Return [x, y] of the center of cell containing provided text 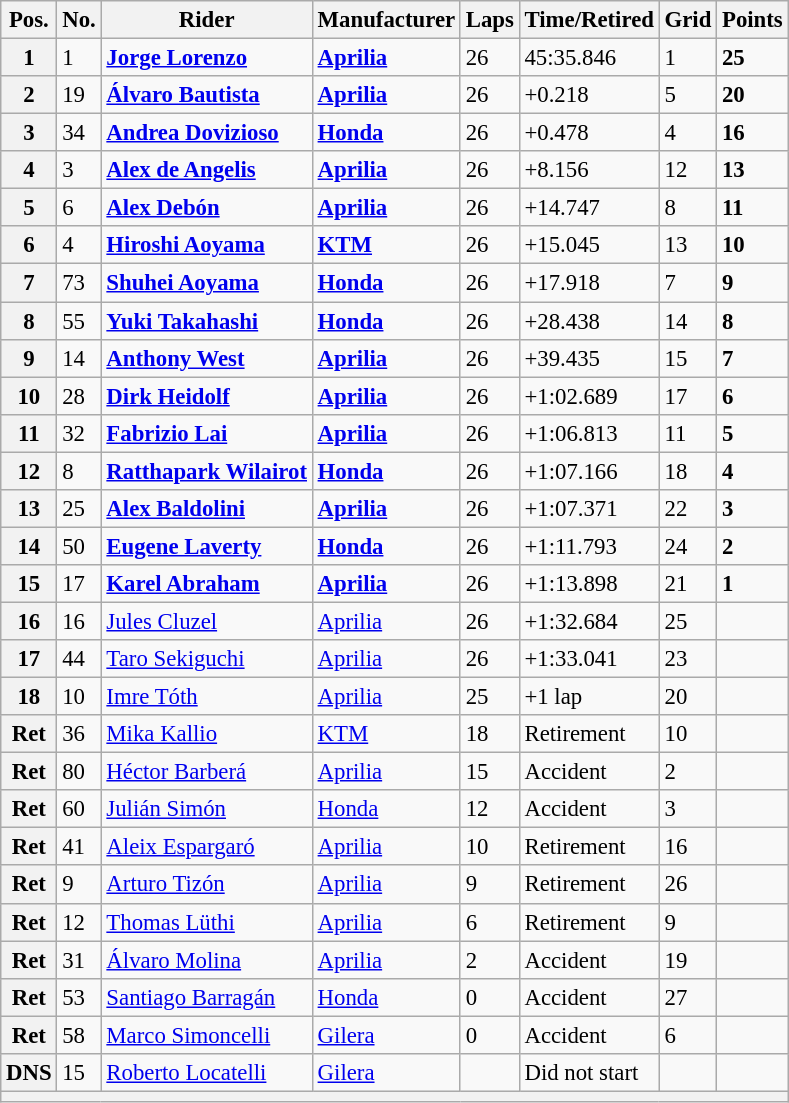
53 [79, 997]
21 [688, 584]
Thomas Lüthi [206, 922]
Did not start [589, 1073]
Álvaro Molina [206, 960]
Time/Retired [589, 20]
44 [79, 659]
Points [752, 20]
Arturo Tizón [206, 885]
41 [79, 847]
45:35.846 [589, 58]
31 [79, 960]
Dirk Heidolf [206, 396]
+15.045 [589, 245]
Ratthapark Wilairot [206, 471]
+39.435 [589, 358]
27 [688, 997]
+28.438 [589, 321]
34 [79, 133]
+1:06.813 [589, 433]
+1:07.371 [589, 509]
Roberto Locatelli [206, 1073]
+17.918 [589, 283]
55 [79, 321]
Jorge Lorenzo [206, 58]
DNS [29, 1073]
36 [79, 734]
Grid [688, 20]
Alex de Angelis [206, 170]
+1:02.689 [589, 396]
+14.747 [589, 208]
+8.156 [589, 170]
Alex Baldolini [206, 509]
28 [79, 396]
Aleix Espargaró [206, 847]
Hiroshi Aoyama [206, 245]
Pos. [29, 20]
Laps [490, 20]
+0.218 [589, 95]
22 [688, 509]
Mika Kallio [206, 734]
60 [79, 809]
24 [688, 546]
Jules Cluzel [206, 621]
No. [79, 20]
+1:11.793 [589, 546]
Shuhei Aoyama [206, 283]
Andrea Dovizioso [206, 133]
58 [79, 1035]
Anthony West [206, 358]
Eugene Laverty [206, 546]
+1:32.684 [589, 621]
+0.478 [589, 133]
+1:13.898 [589, 584]
Imre Tóth [206, 697]
Manufacturer [386, 20]
Héctor Barberá [206, 772]
+1:33.041 [589, 659]
+1 lap [589, 697]
80 [79, 772]
+1:07.166 [589, 471]
23 [688, 659]
50 [79, 546]
Karel Abraham [206, 584]
Fabrizio Lai [206, 433]
Santiago Barragán [206, 997]
Alex Debón [206, 208]
Taro Sekiguchi [206, 659]
Julián Simón [206, 809]
32 [79, 433]
73 [79, 283]
Rider [206, 20]
Yuki Takahashi [206, 321]
Marco Simoncelli [206, 1035]
Álvaro Bautista [206, 95]
